From the cell containing the given text, extract its center point as (X, Y) coordinate. 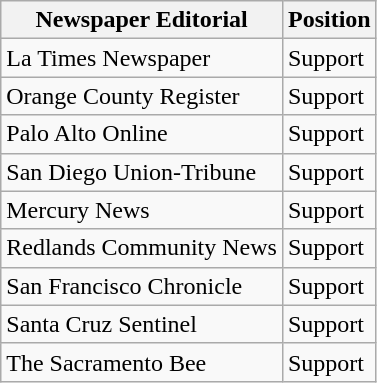
San Diego Union-Tribune (142, 172)
La Times Newspaper (142, 58)
San Francisco Chronicle (142, 286)
The Sacramento Bee (142, 362)
Redlands Community News (142, 248)
Mercury News (142, 210)
Orange County Register (142, 96)
Santa Cruz Sentinel (142, 324)
Palo Alto Online (142, 134)
Newspaper Editorial (142, 20)
Position (329, 20)
